Find where the given text appears and provide that cell's center as [x, y] coordinate. 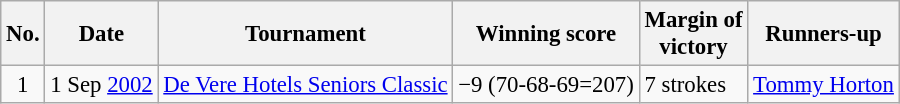
No. [23, 34]
Margin ofvictory [694, 34]
1 [23, 85]
Runners-up [824, 34]
7 strokes [694, 85]
Date [102, 34]
−9 (70-68-69=207) [546, 85]
Tournament [306, 34]
Winning score [546, 34]
Tommy Horton [824, 85]
1 Sep 2002 [102, 85]
De Vere Hotels Seniors Classic [306, 85]
